Scan for the cell matching the given text and deliver its [X, Y] coordinate at center. 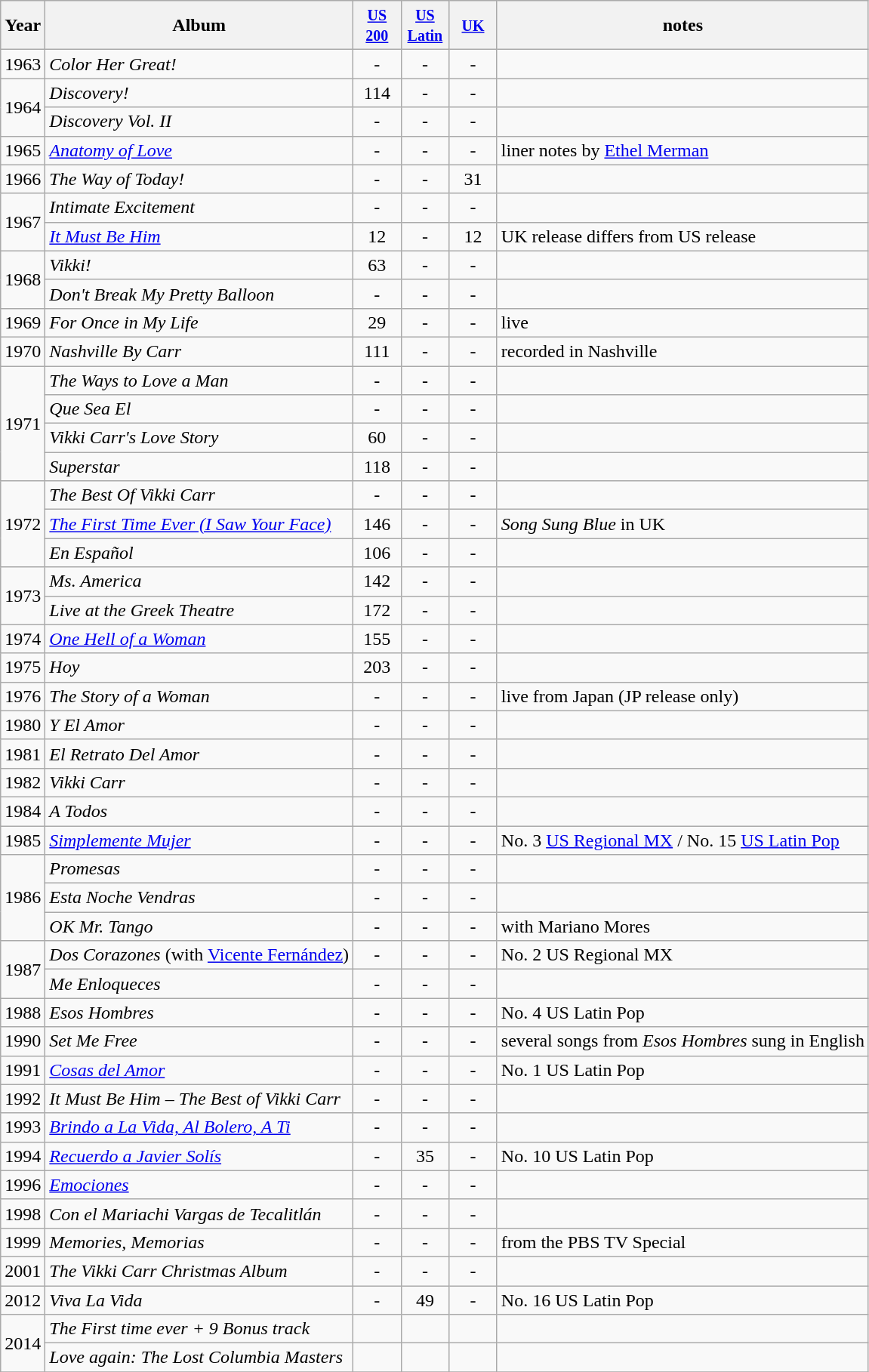
1964 [23, 107]
2001 [23, 1271]
Intimate Excitement [199, 208]
El Retrato Del Amor [199, 754]
Y El Amor [199, 725]
1973 [23, 596]
1986 [23, 898]
Nashville By Carr [199, 351]
1980 [23, 725]
172 [377, 610]
No. 10 US Latin Pop [683, 1156]
The First Time Ever (I Saw Your Face) [199, 524]
Cosas del Amor [199, 1070]
1972 [23, 524]
One Hell of a Woman [199, 639]
1975 [23, 668]
35 [425, 1156]
Esta Noche Vendras [199, 898]
1984 [23, 811]
For Once in My Life [199, 322]
Ms. America [199, 581]
Color Her Great! [199, 64]
recorded in Nashville [683, 351]
1971 [23, 423]
No. 3 US Regional MX / No. 15 US Latin Pop [683, 840]
UK [473, 26]
1985 [23, 840]
UK release differs from US release [683, 236]
En Español [199, 553]
A Todos [199, 811]
Hoy [199, 668]
Memories, Memorias [199, 1242]
146 [377, 524]
Promesas [199, 869]
155 [377, 639]
1996 [23, 1185]
Brindo a La Vida, Al Bolero, A Ti [199, 1127]
No. 16 US Latin Pop [683, 1300]
Anatomy of Love [199, 150]
OK Mr. Tango [199, 926]
1963 [23, 64]
111 [377, 351]
Superstar [199, 467]
live [683, 322]
114 [377, 93]
1993 [23, 1127]
Discovery! [199, 93]
1987 [23, 970]
Emociones [199, 1185]
Recuerdo a Javier Solís [199, 1156]
Viva La Vida [199, 1300]
1967 [23, 222]
It Must Be Him [199, 236]
Dos Corazones (with Vicente Fernández) [199, 955]
No. 2 US Regional MX [683, 955]
with Mariano Mores [683, 926]
The Story of a Woman [199, 696]
The Ways to Love a Man [199, 380]
31 [473, 179]
1974 [23, 639]
1994 [23, 1156]
No. 1 US Latin Pop [683, 1070]
Album [199, 26]
The Best Of Vikki Carr [199, 495]
1988 [23, 1013]
60 [377, 438]
US 200 [377, 26]
118 [377, 467]
Discovery Vol. II [199, 122]
from the PBS TV Special [683, 1242]
63 [377, 265]
1970 [23, 351]
1968 [23, 279]
1982 [23, 782]
Don't Break My Pretty Balloon [199, 294]
several songs from Esos Hombres sung in English [683, 1041]
Set Me Free [199, 1041]
Year [23, 26]
Love again: The Lost Columbia Masters [199, 1358]
The First time ever + 9 Bonus track [199, 1329]
1969 [23, 322]
The Way of Today! [199, 179]
notes [683, 26]
1998 [23, 1213]
2014 [23, 1343]
203 [377, 668]
2012 [23, 1300]
live from Japan (JP release only) [683, 696]
The Vikki Carr Christmas Album [199, 1271]
Que Sea El [199, 409]
liner notes by Ethel Merman [683, 150]
Con el Mariachi Vargas de Tecalitlán [199, 1213]
US Latin [425, 26]
1976 [23, 696]
It Must Be Him – The Best of Vikki Carr [199, 1099]
1981 [23, 754]
Simplemente Mujer [199, 840]
Esos Hombres [199, 1013]
1991 [23, 1070]
Vikki Carr [199, 782]
Vikki! [199, 265]
1966 [23, 179]
142 [377, 581]
Song Sung Blue in UK [683, 524]
29 [377, 322]
106 [377, 553]
1990 [23, 1041]
Me Enloqueces [199, 984]
49 [425, 1300]
1999 [23, 1242]
No. 4 US Latin Pop [683, 1013]
Live at the Greek Theatre [199, 610]
1965 [23, 150]
1992 [23, 1099]
Vikki Carr's Love Story [199, 438]
